Pinpoint the cell where the given text exists, returning its (x, y) midpoint coordinate. 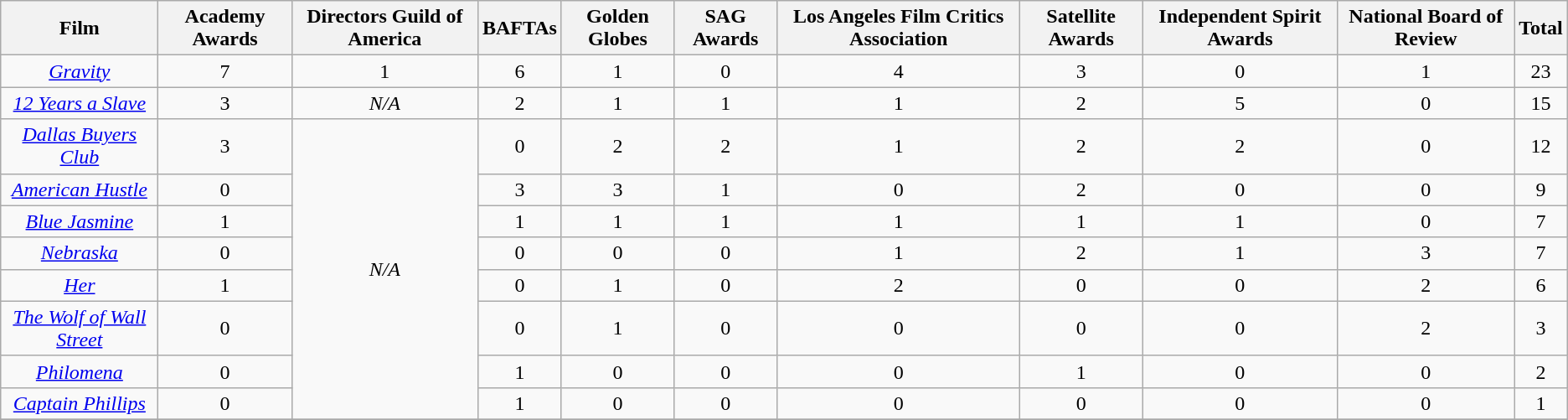
Philomena (80, 371)
Los Angeles Film Critics Association (899, 29)
BAFTAs (519, 29)
5 (1240, 103)
Gravity (80, 71)
American Hustle (80, 189)
Dallas Buyers Club (80, 146)
Her (80, 285)
Satellite Awards (1081, 29)
15 (1541, 103)
Academy Awards (224, 29)
12 Years a Slave (80, 103)
Film (80, 29)
National Board of Review (1426, 29)
Total (1541, 29)
9 (1541, 189)
Blue Jasmine (80, 221)
Golden Globes (617, 29)
Independent Spirit Awards (1240, 29)
4 (899, 71)
12 (1541, 146)
Nebraska (80, 253)
23 (1541, 71)
Directors Guild of America (384, 29)
SAG Awards (725, 29)
Captain Phillips (80, 403)
The Wolf of Wall Street (80, 329)
